Identify which cell holds the provided text, then report its (X, Y) central coordinate. 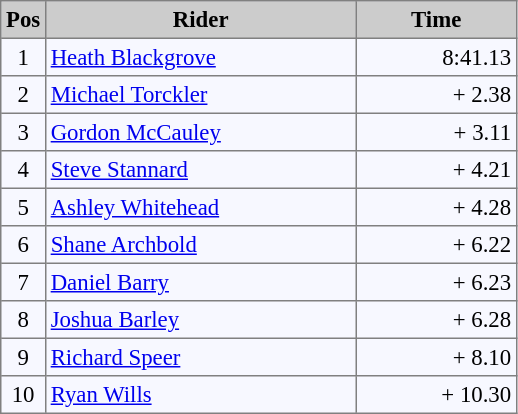
+ 8.10 (436, 357)
Steve Stannard (200, 170)
Daniel Barry (200, 282)
Pos (24, 20)
+ 4.28 (436, 207)
Gordon McCauley (200, 132)
Richard Speer (200, 357)
2 (24, 95)
Rider (200, 20)
+ 3.11 (436, 132)
Time (436, 20)
+ 2.38 (436, 95)
10 (24, 395)
1 (24, 57)
6 (24, 245)
8 (24, 320)
+ 6.28 (436, 320)
7 (24, 282)
+ 6.22 (436, 245)
3 (24, 132)
Ryan Wills (200, 395)
Shane Archbold (200, 245)
+ 10.30 (436, 395)
8:41.13 (436, 57)
4 (24, 170)
Ashley Whitehead (200, 207)
Heath Blackgrove (200, 57)
+ 6.23 (436, 282)
Joshua Barley (200, 320)
+ 4.21 (436, 170)
Michael Torckler (200, 95)
9 (24, 357)
5 (24, 207)
